For the text-containing cell, return its midpoint in (x, y) coordinate format. 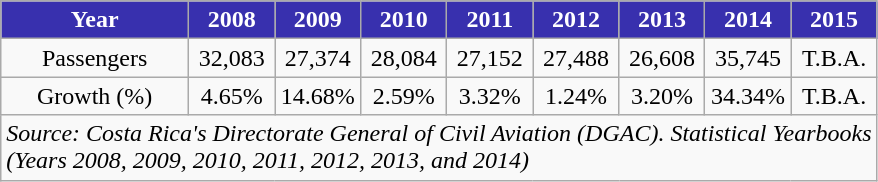
14.68% (318, 96)
Year (95, 20)
28,084 (404, 58)
2015 (834, 20)
2010 (404, 20)
26,608 (662, 58)
2.59% (404, 96)
2014 (748, 20)
3.32% (490, 96)
Growth (%) (95, 96)
35,745 (748, 58)
27,152 (490, 58)
2013 (662, 20)
3.20% (662, 96)
Source: Costa Rica's Directorate General of Civil Aviation (DGAC). Statistical Yearbooks(Years 2008, 2009, 2010, 2011, 2012, 2013, and 2014) (439, 148)
Passengers (95, 58)
2011 (490, 20)
2009 (318, 20)
2008 (232, 20)
27,488 (576, 58)
2012 (576, 20)
32,083 (232, 58)
27,374 (318, 58)
4.65% (232, 96)
1.24% (576, 96)
34.34% (748, 96)
